Capture the cell that displays the provided text and extract its [x, y] central coordinate. 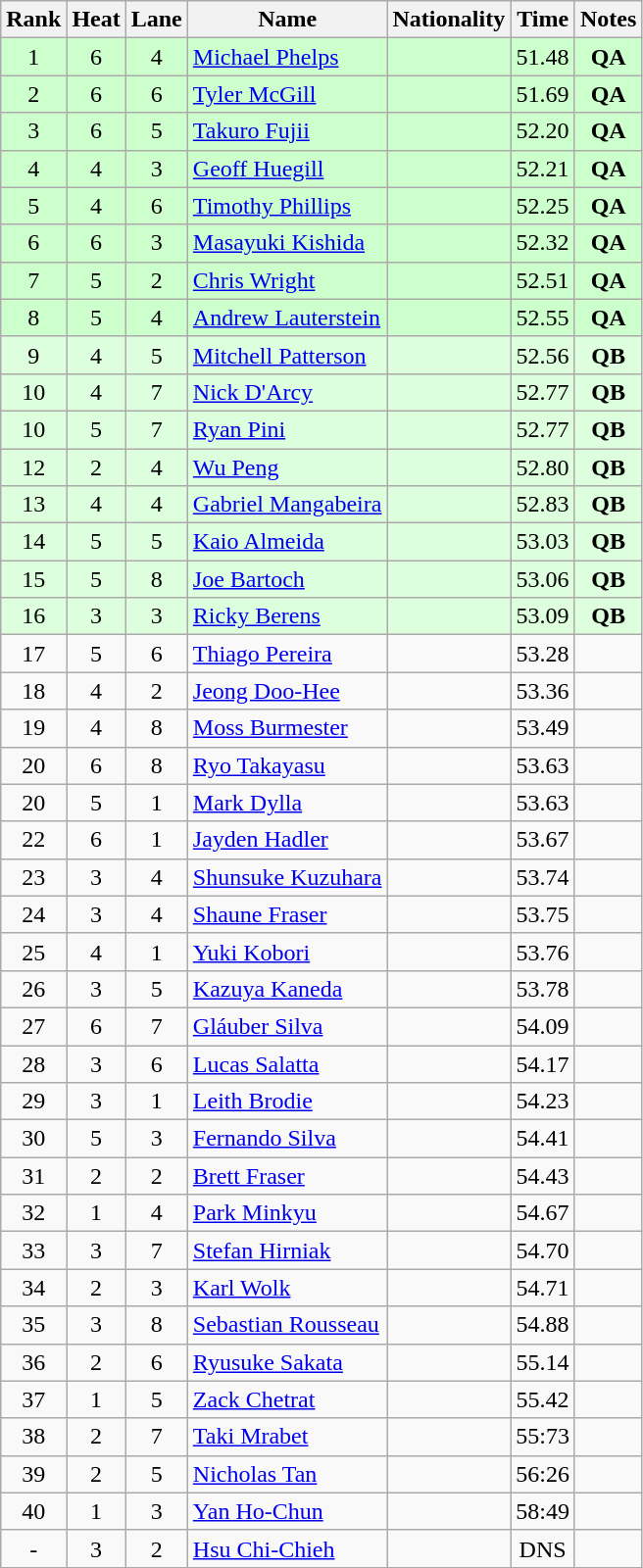
Jayden Hadler [287, 840]
Brett Fraser [287, 1176]
35 [33, 1325]
Karl Wolk [287, 1288]
Heat [96, 20]
Jeong Doo-Hee [287, 691]
53.74 [543, 877]
9 [33, 355]
55.42 [543, 1399]
Joe Bartoch [287, 579]
52.32 [543, 243]
Thiago Pereira [287, 654]
53.67 [543, 840]
27 [33, 1026]
53.06 [543, 579]
54.09 [543, 1026]
Nicholas Tan [287, 1474]
23 [33, 877]
Timothy Phillips [287, 206]
Taki Mrabet [287, 1437]
55.14 [543, 1362]
DNS [543, 1548]
Nationality [449, 20]
Andrew Lauterstein [287, 318]
Lane [157, 20]
Hsu Chi-Chieh [287, 1548]
54.41 [543, 1139]
31 [33, 1176]
Park Minkyu [287, 1213]
53.49 [543, 728]
13 [33, 505]
Ryusuke Sakata [287, 1362]
Zack Chetrat [287, 1399]
Ryan Pini [287, 429]
Gláuber Silva [287, 1026]
Masayuki Kishida [287, 243]
58:49 [543, 1511]
52.83 [543, 505]
54.17 [543, 1063]
Wu Peng [287, 467]
53.09 [543, 616]
Mitchell Patterson [287, 355]
Yuki Kobori [287, 952]
Fernando Silva [287, 1139]
54.70 [543, 1250]
Leith Brodie [287, 1102]
52.56 [543, 355]
54.23 [543, 1102]
52.51 [543, 280]
Kaio Almeida [287, 542]
15 [33, 579]
52.55 [543, 318]
53.03 [543, 542]
Ricky Berens [287, 616]
52.21 [543, 169]
25 [33, 952]
Time [543, 20]
26 [33, 989]
36 [33, 1362]
37 [33, 1399]
33 [33, 1250]
55:73 [543, 1437]
22 [33, 840]
Ryo Takayasu [287, 765]
Takuro Fujii [287, 131]
52.20 [543, 131]
Rank [33, 20]
52.25 [543, 206]
Kazuya Kaneda [287, 989]
53.76 [543, 952]
18 [33, 691]
Nick D'Arcy [287, 392]
Notes [608, 20]
54.71 [543, 1288]
12 [33, 467]
17 [33, 654]
30 [33, 1139]
53.36 [543, 691]
56:26 [543, 1474]
Mark Dylla [287, 803]
29 [33, 1102]
32 [33, 1213]
Stefan Hirniak [287, 1250]
Geoff Huegill [287, 169]
19 [33, 728]
Lucas Salatta [287, 1063]
- [33, 1548]
24 [33, 914]
51.48 [543, 57]
51.69 [543, 94]
52.80 [543, 467]
Tyler McGill [287, 94]
Shunsuke Kuzuhara [287, 877]
53.28 [543, 654]
16 [33, 616]
54.67 [543, 1213]
34 [33, 1288]
54.43 [543, 1176]
38 [33, 1437]
Shaune Fraser [287, 914]
Chris Wright [287, 280]
53.78 [543, 989]
39 [33, 1474]
Name [287, 20]
28 [33, 1063]
Moss Burmester [287, 728]
Michael Phelps [287, 57]
53.75 [543, 914]
Gabriel Mangabeira [287, 505]
14 [33, 542]
Sebastian Rousseau [287, 1325]
40 [33, 1511]
Yan Ho-Chun [287, 1511]
54.88 [543, 1325]
